Provide the (x, y) coordinate of the cell's center where the given text is located.  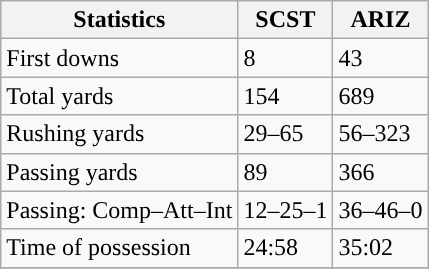
36–46–0 (380, 210)
Passing yards (120, 172)
35:02 (380, 248)
24:58 (286, 248)
Statistics (120, 20)
Passing: Comp–Att–Int (120, 210)
89 (286, 172)
29–65 (286, 134)
366 (380, 172)
8 (286, 58)
43 (380, 58)
Time of possession (120, 248)
Rushing yards (120, 134)
Total yards (120, 96)
154 (286, 96)
ARIZ (380, 20)
12–25–1 (286, 210)
56–323 (380, 134)
SCST (286, 20)
First downs (120, 58)
689 (380, 96)
